Identify which cell holds the provided text, then report its [x, y] central coordinate. 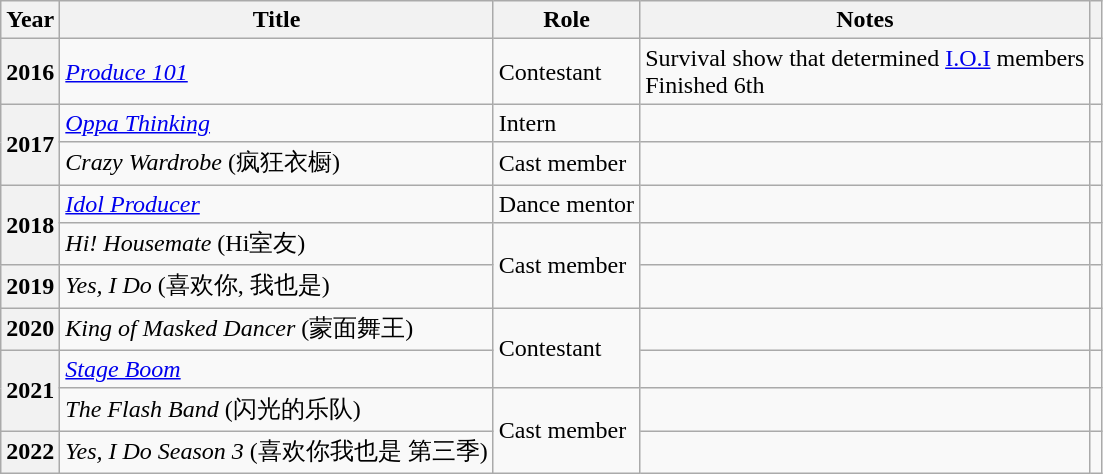
Survival show that determined I.O.I membersFinished 6th [865, 72]
Hi! Housemate (Hi室友) [277, 244]
Year [30, 20]
Crazy Wardrobe (疯狂衣橱) [277, 164]
2020 [30, 330]
2017 [30, 144]
Produce 101 [277, 72]
Yes, I Do Season 3 (喜欢你我也是 第三季) [277, 452]
2019 [30, 286]
The Flash Band (闪光的乐队) [277, 410]
King of Masked Dancer (蒙面舞王) [277, 330]
Stage Boom [277, 369]
Role [566, 20]
Intern [566, 123]
2022 [30, 452]
2018 [30, 224]
Yes, I Do (喜欢你, 我也是) [277, 286]
2016 [30, 72]
Title [277, 20]
Notes [865, 20]
Oppa Thinking [277, 123]
Dance mentor [566, 203]
2021 [30, 390]
Idol Producer [277, 203]
